Provide the [x, y] coordinate of the cell's center where the given text is located.  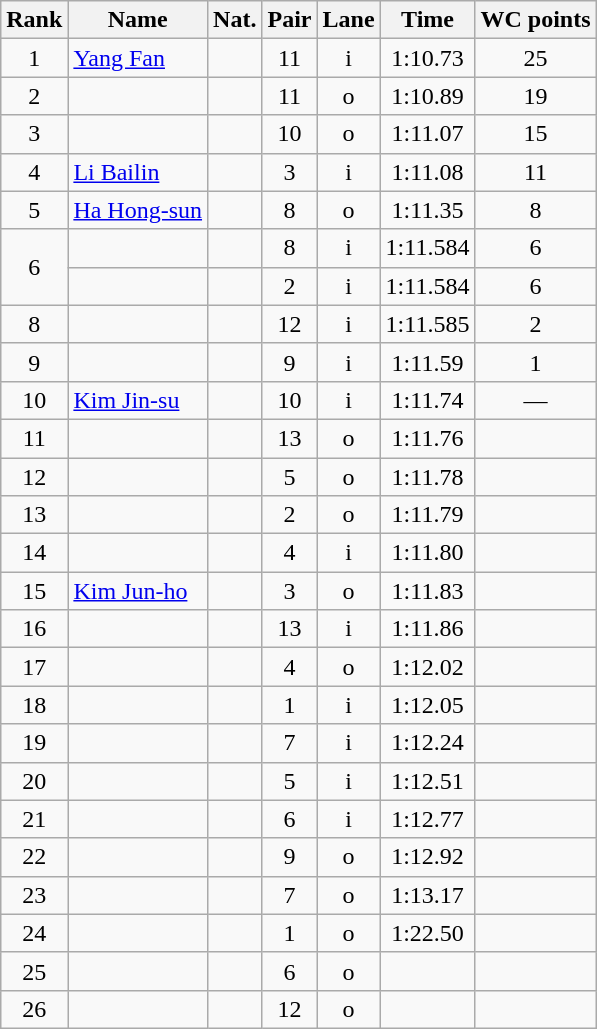
1:11.79 [428, 515]
1:12.77 [428, 819]
1:11.78 [428, 477]
WC points [536, 20]
1:11.585 [428, 324]
1:11.83 [428, 591]
Rank [34, 20]
1:11.76 [428, 438]
26 [34, 1009]
Pair [290, 20]
1:11.08 [428, 172]
1:11.80 [428, 553]
23 [34, 895]
Li Bailin [138, 172]
22 [34, 857]
Ha Hong-sun [138, 210]
16 [34, 629]
1:11.35 [428, 210]
Name [138, 20]
Yang Fan [138, 58]
1:10.73 [428, 58]
1:12.02 [428, 667]
1:12.24 [428, 743]
20 [34, 781]
1:12.92 [428, 857]
1:13.17 [428, 895]
17 [34, 667]
Time [428, 20]
18 [34, 705]
14 [34, 553]
Kim Jin-su [138, 400]
1:11.07 [428, 134]
1:11.59 [428, 362]
Lane [348, 20]
1:12.05 [428, 705]
1:11.86 [428, 629]
1:22.50 [428, 933]
1:10.89 [428, 96]
24 [34, 933]
1:11.74 [428, 400]
Kim Jun-ho [138, 591]
1:12.51 [428, 781]
— [536, 400]
Nat. [235, 20]
21 [34, 819]
